Pinpoint the cell where the given text exists, returning its (X, Y) midpoint coordinate. 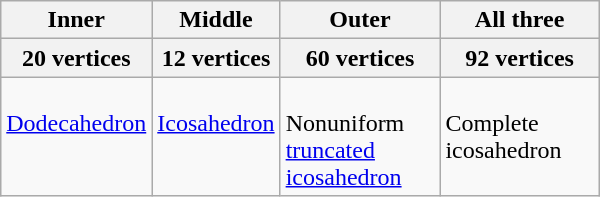
Dodecahedron (76, 136)
Icosahedron (216, 136)
20 vertices (76, 58)
12 vertices (216, 58)
Inner (76, 20)
Complete icosahedron (520, 136)
60 vertices (360, 58)
Outer (360, 20)
Nonuniformtruncated icosahedron (360, 136)
Middle (216, 20)
All three (520, 20)
92 vertices (520, 58)
